For the text-containing cell, return its midpoint in [x, y] coordinate format. 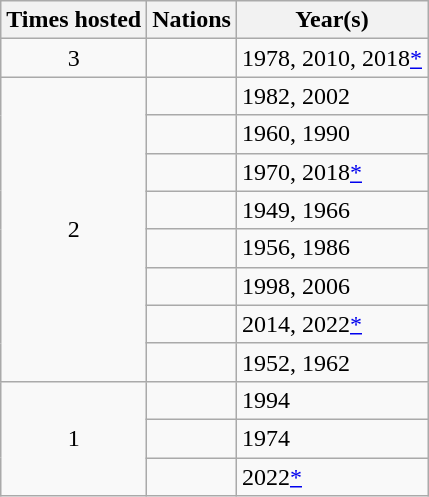
1970, 2018* [332, 172]
2014, 2022* [332, 324]
Times hosted [74, 20]
1978, 2010, 2018* [332, 58]
1974 [332, 438]
2022* [332, 477]
1949, 1966 [332, 210]
1956, 1986 [332, 248]
3 [74, 58]
1 [74, 438]
Nations [192, 20]
1960, 1990 [332, 134]
1982, 2002 [332, 96]
1998, 2006 [332, 286]
1994 [332, 400]
2 [74, 229]
1952, 1962 [332, 362]
Year(s) [332, 20]
